Scan for the cell matching the given text and deliver its [x, y] coordinate at center. 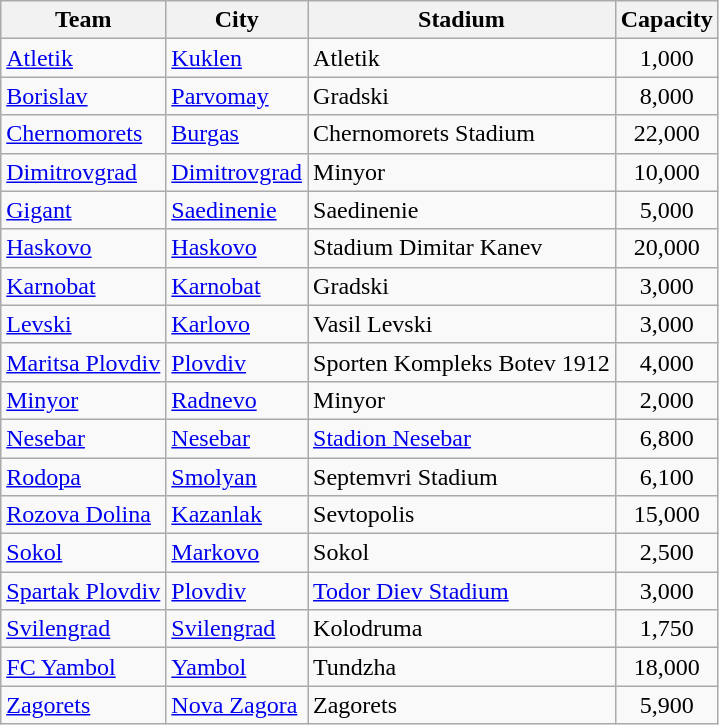
5,000 [666, 210]
2,000 [666, 400]
Todor Diev Stadium [462, 591]
Capacity [666, 20]
20,000 [666, 248]
Borislav [84, 96]
Stadion Nesebar [462, 438]
City [237, 20]
FC Yambol [84, 667]
2,500 [666, 553]
Markovo [237, 553]
Gigant [84, 210]
22,000 [666, 134]
6,100 [666, 477]
Yambol [237, 667]
Burgas [237, 134]
Chernomorets Stadium [462, 134]
6,800 [666, 438]
Kuklen [237, 58]
Smolyan [237, 477]
Stadium [462, 20]
Septemvri Stadium [462, 477]
Stadium Dimitar Kanev [462, 248]
Maritsa Plovdiv [84, 362]
8,000 [666, 96]
Rozova Dolina [84, 515]
15,000 [666, 515]
Sporten Kompleks Botev 1912 [462, 362]
10,000 [666, 172]
18,000 [666, 667]
Kazanlak [237, 515]
Rodopa [84, 477]
Team [84, 20]
Nova Zagora [237, 705]
Sevtopolis [462, 515]
Vasil Levski [462, 324]
Karlovo [237, 324]
1,750 [666, 629]
4,000 [666, 362]
Chernomorets [84, 134]
Parvomay [237, 96]
Spartak Plovdiv [84, 591]
Kolodruma [462, 629]
1,000 [666, 58]
Radnevo [237, 400]
5,900 [666, 705]
Tundzha [462, 667]
Levski [84, 324]
